Detect which cell encompasses the target text, then output its [x, y] center coordinate. 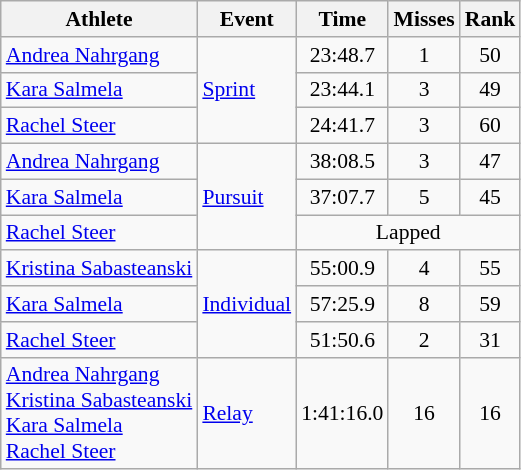
Misses [424, 19]
23:44.1 [342, 90]
Individual [246, 304]
1 [424, 55]
Lapped [408, 233]
Rank [490, 19]
31 [490, 340]
37:07.7 [342, 197]
Event [246, 19]
Sprint [246, 90]
49 [490, 90]
51:50.6 [342, 340]
55:00.9 [342, 269]
50 [490, 55]
8 [424, 304]
57:25.9 [342, 304]
23:48.7 [342, 55]
2 [424, 340]
59 [490, 304]
Andrea NahrgangKristina SabasteanskiKara SalmelaRachel Steer [100, 413]
38:08.5 [342, 162]
Pursuit [246, 198]
Athlete [100, 19]
45 [490, 197]
24:41.7 [342, 126]
Time [342, 19]
60 [490, 126]
55 [490, 269]
47 [490, 162]
5 [424, 197]
1:41:16.0 [342, 413]
Relay [246, 413]
Kristina Sabasteanski [100, 269]
4 [424, 269]
